Provide the (x, y) coordinate of the cell's center where the given text is located.  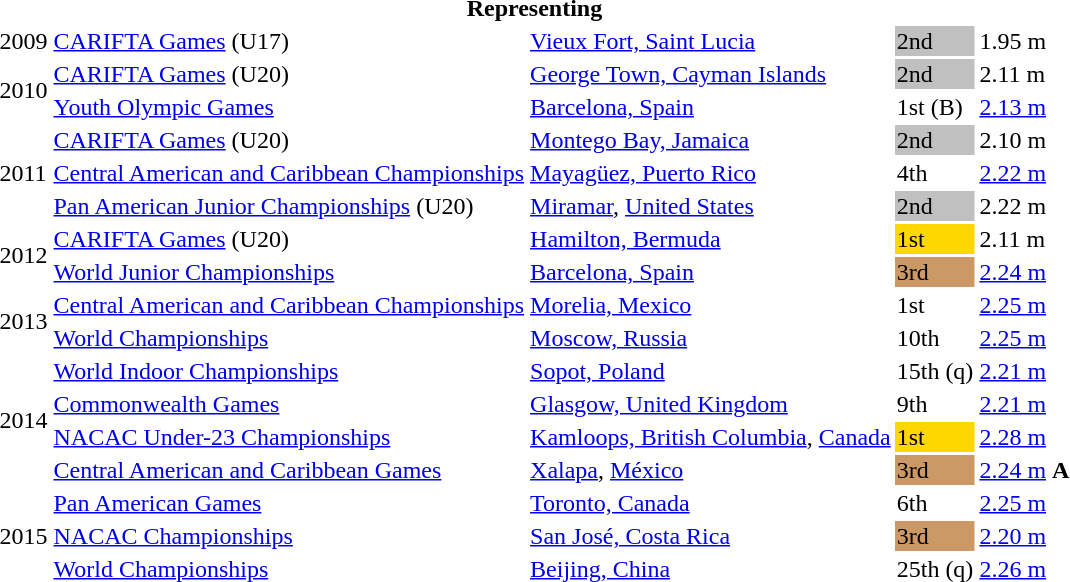
1st (B) (935, 107)
World Championships (289, 338)
Vieux Fort, Saint Lucia (711, 41)
Pan American Games (289, 503)
4th (935, 173)
Sopot, Poland (711, 371)
10th (935, 338)
Commonwealth Games (289, 404)
9th (935, 404)
Moscow, Russia (711, 338)
Pan American Junior Championships (U20) (289, 206)
World Junior Championships (289, 272)
Xalapa, México (711, 470)
Mayagüez, Puerto Rico (711, 173)
George Town, Cayman Islands (711, 74)
Montego Bay, Jamaica (711, 140)
15th (q) (935, 371)
Youth Olympic Games (289, 107)
Toronto, Canada (711, 503)
Morelia, Mexico (711, 305)
NACAC Championships (289, 536)
NACAC Under-23 Championships (289, 437)
World Indoor Championships (289, 371)
Kamloops, British Columbia, Canada (711, 437)
San José, Costa Rica (711, 536)
Central American and Caribbean Games (289, 470)
Hamilton, Bermuda (711, 239)
6th (935, 503)
CARIFTA Games (U17) (289, 41)
Glasgow, United Kingdom (711, 404)
Miramar, United States (711, 206)
